Provide the (x, y) coordinate of the cell's center where the given text is located.  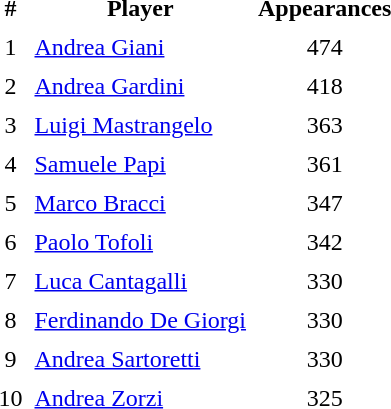
Samuele Papi (140, 164)
Marco Bracci (140, 203)
Andrea Giani (140, 47)
Andrea Sartoretti (140, 359)
Andrea Gardini (140, 86)
Luca Cantagalli (140, 281)
Paolo Tofoli (140, 242)
Ferdinando De Giorgi (140, 320)
Luigi Mastrangelo (140, 125)
